Capture the cell that displays the provided text and extract its (X, Y) central coordinate. 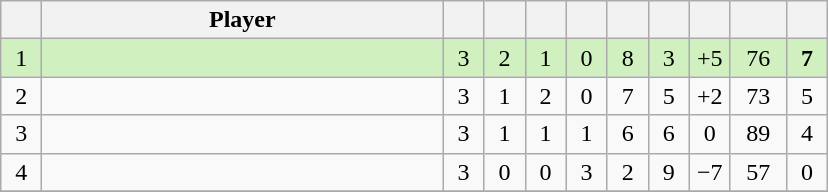
9 (668, 172)
Player (242, 20)
+5 (710, 58)
−7 (710, 172)
76 (758, 58)
89 (758, 134)
57 (758, 172)
8 (628, 58)
73 (758, 96)
+2 (710, 96)
